Return (X, Y) of the center of cell containing provided text 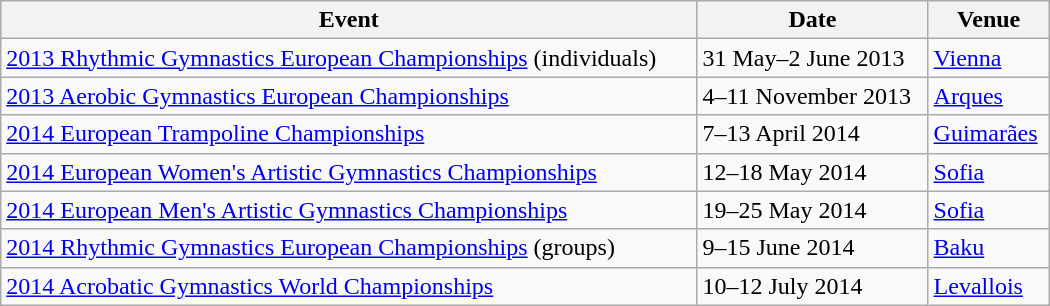
2014 European Women's Artistic Gymnastics Championships (349, 172)
Levallois (988, 286)
2014 European Trampoline Championships (349, 134)
Date (812, 20)
2014 Acrobatic Gymnastics World Championships (349, 286)
Venue (988, 20)
2013 Aerobic Gymnastics European Championships (349, 96)
Event (349, 20)
2014 European Men's Artistic Gymnastics Championships (349, 210)
Arques (988, 96)
Guimarães (988, 134)
31 May–2 June 2013 (812, 58)
4–11 November 2013 (812, 96)
2013 Rhythmic Gymnastics European Championships (individuals) (349, 58)
12–18 May 2014 (812, 172)
10–12 July 2014 (812, 286)
2014 Rhythmic Gymnastics European Championships (groups) (349, 248)
7–13 April 2014 (812, 134)
9–15 June 2014 (812, 248)
Vienna (988, 58)
Baku (988, 248)
19–25 May 2014 (812, 210)
